Output the [x, y] coordinate of the center of the cell containing the given text.  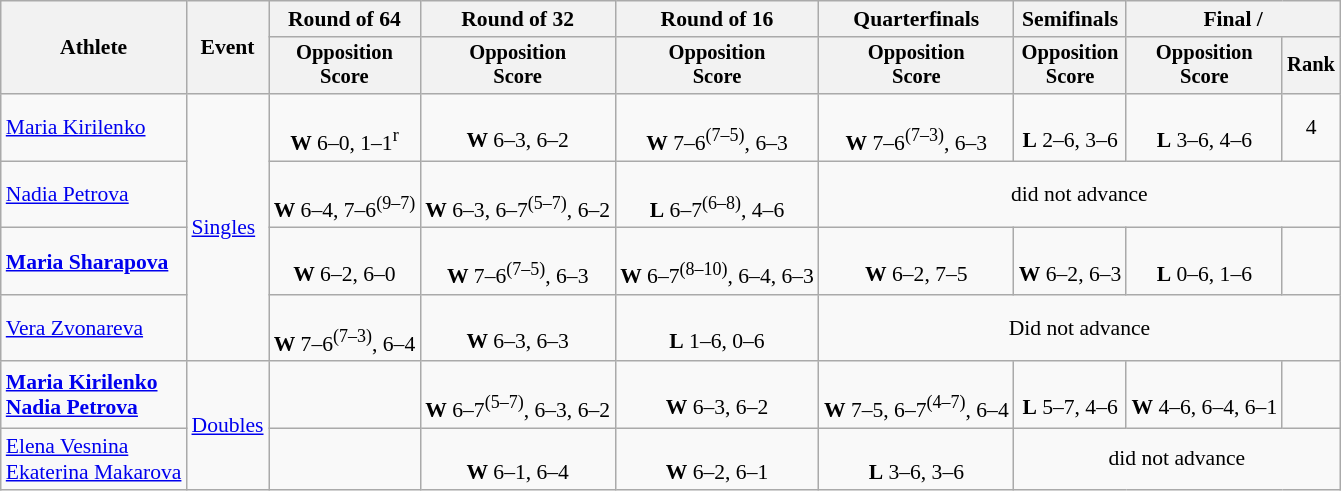
Maria Sharapova [94, 262]
W 6–1, 6–4 [518, 460]
Elena VesninaEkaterina Makarova [94, 460]
L 3–6, 4–6 [1204, 128]
L 0–6, 1–6 [1204, 262]
Maria KirilenkoNadia Petrova [94, 396]
Final / [1232, 19]
W 7–5, 6–7(4–7), 6–4 [916, 396]
L 1–6, 0–6 [717, 328]
Nadia Petrova [94, 194]
Vera Zvonareva [94, 328]
W 6–0, 1–1r [345, 128]
Rank [1311, 66]
Round of 64 [345, 19]
Maria Kirilenko [94, 128]
Event [227, 48]
W 7–6(7–3), 6–3 [916, 128]
L 6–7(6–8), 4–6 [717, 194]
L 5–7, 4–6 [1070, 396]
W 7–6(7–3), 6–4 [345, 328]
W 6–2, 7–5 [916, 262]
W 6–3, 6–7(5–7), 6–2 [518, 194]
L 2–6, 3–6 [1070, 128]
W 6–2, 6–0 [345, 262]
W 6–4, 7–6(9–7) [345, 194]
W 6–3, 6–3 [518, 328]
Singles [227, 228]
W 6–2, 6–1 [717, 460]
Doubles [227, 426]
W 6–2, 6–3 [1070, 262]
W 6–7(5–7), 6–3, 6–2 [518, 396]
L 3–6, 3–6 [916, 460]
Did not advance [1080, 328]
4 [1311, 128]
Athlete [94, 48]
Quarterfinals [916, 19]
Semifinals [1070, 19]
Round of 16 [717, 19]
W 4–6, 6–4, 6–1 [1204, 396]
Round of 32 [518, 19]
W 6–7(8–10), 6–4, 6–3 [717, 262]
